Search for the cell housing the specified text and yield its [X, Y] center coordinate. 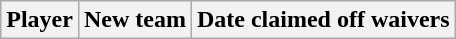
New team [134, 20]
Date claimed off waivers [323, 20]
Player [40, 20]
